From the cell containing the given text, extract its center point as [x, y] coordinate. 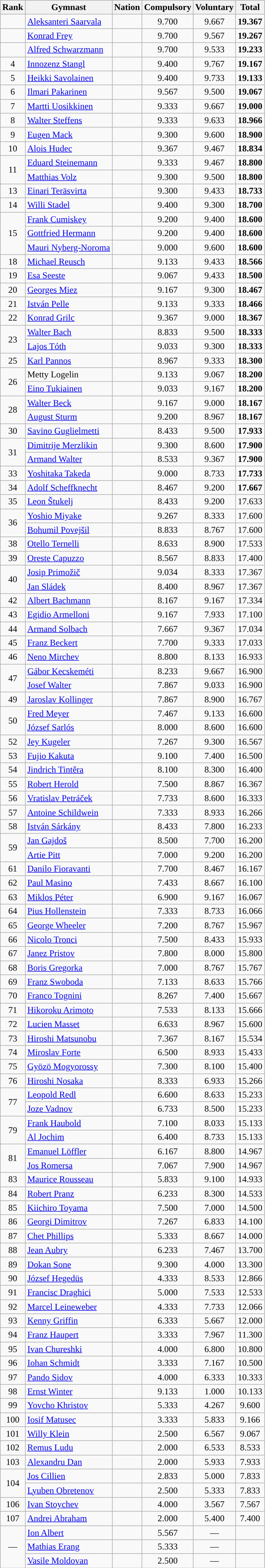
Gottfried Hermann [69, 233]
7.900 [214, 1165]
16.400 [250, 770]
19 [13, 276]
5.567 [168, 1533]
Lajos Tóth [69, 346]
16.767 [250, 699]
6.733 [168, 1109]
34 [13, 488]
14.000 [250, 1236]
Ivan Chureshki [69, 1349]
Dokan Sone [69, 1264]
6.600 [168, 1095]
9.166 [250, 1420]
28 [13, 410]
Eino Tukiainen [69, 388]
18.700 [250, 205]
17.733 [250, 473]
15.933 [250, 939]
53 [13, 756]
101 [13, 1434]
7.100 [168, 1123]
6 [13, 92]
Pando Sidov [69, 1377]
Jan Sládek [69, 586]
Mauri Nyberg-Noroma [69, 247]
Alexandru Dan [69, 1462]
86 [13, 1222]
7.300 [168, 1066]
75 [13, 1066]
13.700 [250, 1250]
73 [13, 1038]
Innozenz Stangl [69, 64]
39 [13, 558]
9.733 [214, 78]
4 [13, 64]
55 [13, 784]
10.133 [250, 1391]
107 [13, 1518]
93 [13, 1321]
Georgi Dimitrov [69, 1222]
9.767 [214, 64]
Otello Ternelli [69, 544]
96 [13, 1363]
98 [13, 1391]
17.034 [250, 629]
87 [13, 1236]
74 [13, 1052]
Dimitrije Merzlikin [69, 445]
22 [13, 318]
Fred Meyer [69, 714]
1.000 [214, 1391]
17.633 [250, 502]
Einari Teräsvirta [69, 191]
9.267 [168, 516]
Voluntary [214, 7]
Josip Primožič [69, 572]
25 [13, 360]
August Sturm [69, 417]
69 [13, 982]
13.300 [250, 1264]
8.233 [168, 671]
19.233 [250, 50]
61 [13, 869]
15.967 [250, 925]
7.167 [214, 1363]
Gábor Kecskeméti [69, 671]
15 [13, 233]
Franz Beckert [69, 643]
7 [13, 106]
12.533 [250, 1292]
11.300 [250, 1335]
18.467 [250, 290]
Heikki Savolainen [69, 78]
Michael Reusch [69, 262]
35 [13, 502]
6.833 [214, 1222]
70 [13, 996]
József Hegedüs [69, 1278]
18.566 [250, 262]
40 [13, 579]
7.433 [168, 883]
10.333 [250, 1377]
7.967 [214, 1335]
Walter Steffens [69, 120]
17.533 [250, 544]
Hiroshi Nosaka [69, 1081]
12.000 [250, 1321]
11 [13, 170]
Robert Pranz [69, 1194]
4.267 [214, 1405]
9.034 [168, 572]
19.133 [250, 78]
Jaroslav Kollinger [69, 699]
Alois Hudec [69, 148]
Ivan Stoychev [69, 1504]
18.500 [250, 276]
38 [13, 544]
Kiichiro Toyama [69, 1208]
14 [13, 205]
14.100 [250, 1222]
Karl Pannos [69, 360]
Savino Guglielmetti [69, 431]
Aleksanteri Saarvala [69, 22]
Walter Bach [69, 332]
90 [13, 1278]
Antoine Schildwein [69, 812]
95 [13, 1349]
15.666 [250, 1010]
6.167 [168, 1151]
10.800 [250, 1349]
Pius Hollenstein [69, 911]
9 [13, 134]
7.367 [168, 1038]
Frank Cumiskey [69, 219]
14.933 [250, 1180]
Ion Albert [69, 1533]
Lucien Masset [69, 1024]
12.066 [250, 1306]
István Sárkány [69, 826]
Yovcho Khristov [69, 1405]
Jan Gajdoš [69, 840]
Matthias Volz [69, 177]
Chet Phillips [69, 1236]
23 [13, 339]
88 [13, 1250]
7.067 [168, 1165]
7.200 [168, 925]
18.900 [250, 134]
Rank [13, 7]
16.233 [250, 826]
16.167 [250, 869]
72 [13, 1024]
10 [13, 148]
50 [13, 721]
Bohumil Povejšil [69, 530]
16.567 [250, 742]
16.500 [250, 756]
Armand Solbach [69, 629]
43 [13, 614]
59 [13, 847]
18 [13, 262]
56 [13, 798]
94 [13, 1335]
Leon Štukelj [69, 502]
Mathias Erang [69, 1547]
5.400 [214, 1518]
99 [13, 1405]
15.266 [250, 1081]
19.167 [250, 64]
92 [13, 1306]
Konrad Frey [69, 36]
17.400 [250, 558]
Josef Walter [69, 685]
26 [13, 381]
Miroslav Forte [69, 1052]
15.767 [250, 968]
Hiroshi Matsunobu [69, 1038]
10.500 [250, 1363]
6.533 [214, 1448]
Vasile Moldovan [69, 1561]
16.333 [250, 798]
42 [13, 600]
8.033 [214, 1123]
84 [13, 1194]
83 [13, 1180]
Armand Walter [69, 459]
52 [13, 742]
6.567 [214, 1434]
Georges Miez [69, 290]
12.866 [250, 1278]
Neno Mirchev [69, 657]
Janez Pristov [69, 954]
Iohan Schmidt [69, 1363]
79 [13, 1130]
Boris Gregorka [69, 968]
66 [13, 939]
Al Jochim [69, 1137]
Hikoroku Arimoto [69, 1010]
Jindrich Tintěra [69, 770]
64 [13, 911]
Vratislav Petráček [69, 798]
8.400 [168, 586]
Fujio Kakuta [69, 756]
15.667 [250, 996]
76 [13, 1081]
Artie Pitt [69, 854]
Marcel Leineweber [69, 1306]
Maurice Rousseau [69, 1180]
44 [13, 629]
89 [13, 1264]
14.500 [250, 1208]
Jos Romersa [69, 1165]
45 [13, 643]
8 [13, 120]
Emanuel Löffler [69, 1151]
8.867 [214, 784]
Konrad Grilc [69, 318]
13 [13, 191]
19.267 [250, 36]
15.400 [250, 1066]
George Wheeler [69, 925]
6.933 [214, 1081]
19.000 [250, 106]
9.533 [214, 50]
103 [13, 1462]
57 [13, 812]
Gyözö Mogyorossy [69, 1066]
Francisc Draghici [69, 1292]
Esa Seeste [69, 276]
Miklos Péter [69, 897]
16.067 [250, 897]
16.367 [250, 784]
16.100 [250, 883]
Joze Vadnov [69, 1109]
Franco Tognini [69, 996]
77 [13, 1102]
15.766 [250, 982]
6.900 [168, 897]
97 [13, 1377]
Paul Masino [69, 883]
46 [13, 657]
58 [13, 826]
6.633 [168, 1024]
6.800 [214, 1349]
63 [13, 897]
16.066 [250, 911]
18.300 [250, 360]
17.033 [250, 643]
17.667 [250, 488]
Ernst Winter [69, 1391]
67 [13, 954]
Jey Kugeler [69, 742]
Yoshio Miyake [69, 516]
102 [13, 1448]
Nicolo Tronci [69, 939]
Remus Ludu [69, 1448]
Yoshitaka Takeda [69, 473]
104 [13, 1483]
85 [13, 1208]
Eugen Mack [69, 134]
14.533 [250, 1194]
16.933 [250, 657]
18.966 [250, 120]
7.667 [168, 629]
65 [13, 925]
36 [13, 523]
Jos Cillien [69, 1476]
21 [13, 304]
31 [13, 452]
3.567 [214, 1504]
54 [13, 770]
62 [13, 883]
Willy Klein [69, 1434]
Ilmari Pakarinen [69, 92]
Danilo Fioravanti [69, 869]
6.500 [168, 1052]
33 [13, 473]
Nation [127, 7]
5 [13, 78]
Lyuben Obretenov [69, 1490]
91 [13, 1292]
Andrei Abraham [69, 1518]
2.833 [168, 1476]
18.834 [250, 148]
Leopold Redl [69, 1095]
Adolf Scheffknecht [69, 488]
Kenny Griffin [69, 1321]
Gymnast [69, 7]
Eduard Steinemann [69, 163]
Walter Beck [69, 403]
20 [13, 290]
71 [13, 1010]
Oreste Capuzzo [69, 558]
19.367 [250, 22]
81 [13, 1158]
Compulsory [168, 7]
Albert Bachmann [69, 600]
17.933 [250, 431]
17.334 [250, 600]
Frank Haubold [69, 1123]
106 [13, 1504]
16.266 [250, 812]
Egidio Armelloni [69, 614]
18.733 [250, 191]
István Pelle [69, 304]
15.433 [250, 1052]
15.600 [250, 1024]
Jean Aubry [69, 1250]
5.667 [214, 1321]
7.567 [250, 1504]
József Sarlós [69, 728]
Metty Logelin [69, 374]
Robert Herold [69, 784]
18.367 [250, 318]
30 [13, 431]
9.633 [214, 120]
Franz Swoboda [69, 982]
19.067 [250, 92]
7.133 [168, 982]
5.933 [214, 1462]
47 [13, 678]
Franz Haupert [69, 1335]
Iosif Matusec [69, 1420]
8.567 [168, 558]
49 [13, 699]
17.100 [250, 614]
15.534 [250, 1038]
6.400 [168, 1137]
Willi Stadel [69, 205]
15.800 [250, 954]
8.267 [168, 996]
Total [250, 7]
Alfred Schwarzmann [69, 50]
68 [13, 968]
18.466 [250, 304]
Martti Uosikkinen [69, 106]
100 [13, 1420]
